Scan for the cell matching the given text and deliver its [x, y] coordinate at center. 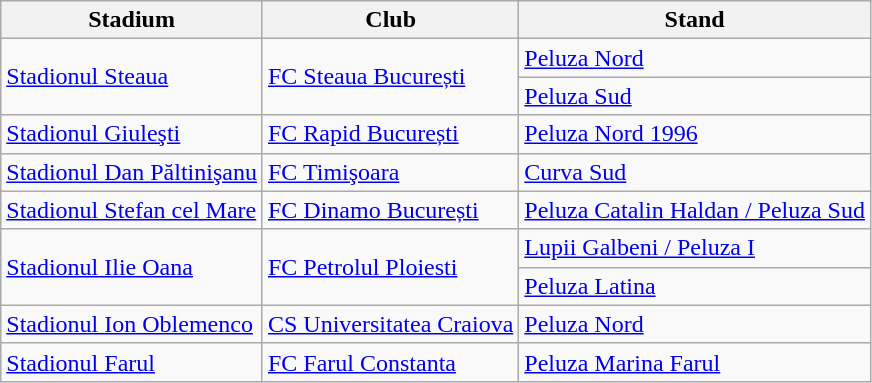
Stadionul Stefan cel Mare [132, 210]
Peluza Sud [695, 96]
FC Timişoara [390, 172]
Club [390, 20]
FC Rapid București [390, 134]
Peluza Nord 1996 [695, 134]
Stadionul Ion Oblemenco [132, 324]
FC Petrolul Ploiesti [390, 267]
Peluza Marina Farul [695, 362]
FC Farul Constanta [390, 362]
Stadium [132, 20]
Stadionul Dan Păltinişanu [132, 172]
Lupii Galbeni / Peluza I [695, 248]
Peluza Catalin Haldan / Peluza Sud [695, 210]
Stadionul Ilie Oana [132, 267]
FC Dinamo București [390, 210]
Stand [695, 20]
Stadionul Steaua [132, 77]
FC Steaua București [390, 77]
Stadionul Farul [132, 362]
CS Universitatea Craiova [390, 324]
Peluza Latina [695, 286]
Curva Sud [695, 172]
Stadionul Giuleşti [132, 134]
